Extract the (x, y) coordinate from the center of the cell holding the provided text.  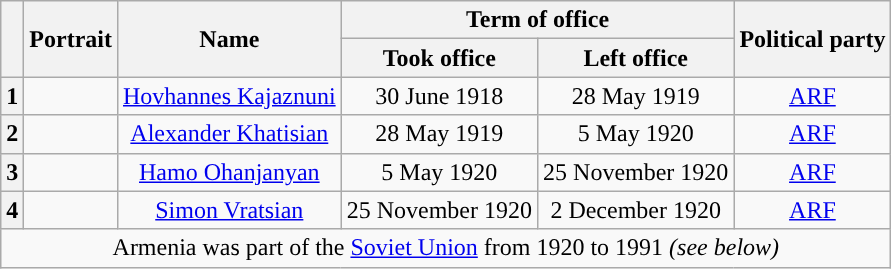
2 December 1920 (636, 210)
Portrait (71, 39)
Simon Vratsian (229, 210)
Hovhannes Kajaznuni (229, 96)
Armenia was part of the Soviet Union from 1920 to 1991 (see below) (446, 248)
Took office (439, 58)
Left office (636, 58)
1 (12, 96)
Term of office (538, 20)
2 (12, 134)
30 June 1918 (439, 96)
Name (229, 39)
Political party (812, 39)
3 (12, 172)
4 (12, 210)
Alexander Khatisian (229, 134)
Hamo Ohanjanyan (229, 172)
